From the cell containing the given text, extract its center point as (X, Y) coordinate. 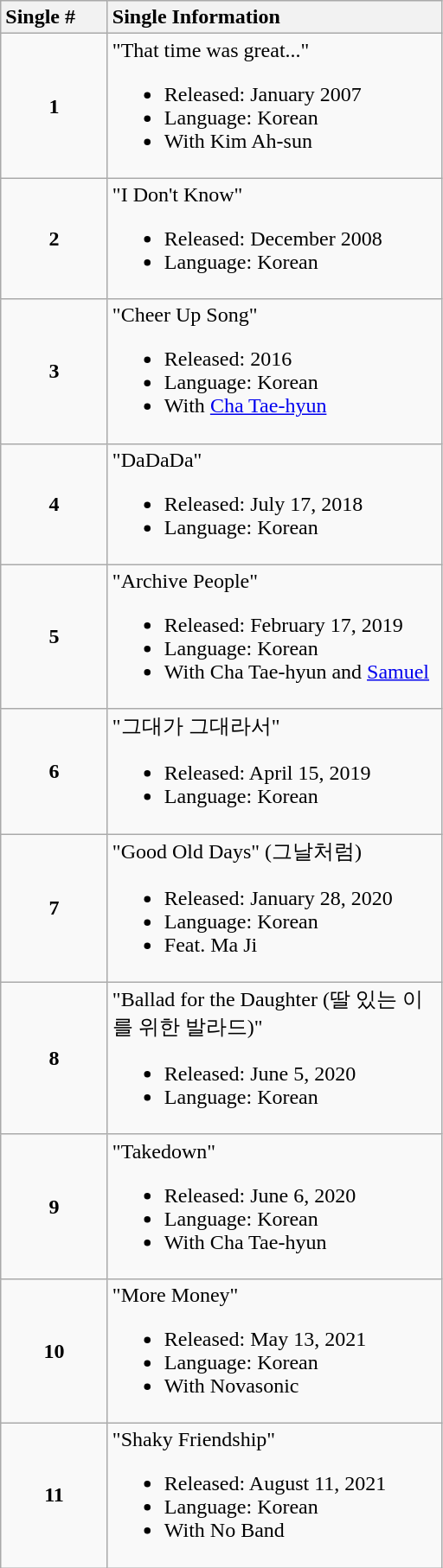
"Archive People"Released: February 17, 2019Language: KoreanWith Cha Tae-hyun and Samuel (274, 636)
"That time was great..."Released: January 2007Language: KoreanWith Kim Ah-sun (274, 105)
10 (55, 1350)
"I Don't Know"Released: December 2008Language: Korean (274, 239)
4 (55, 504)
7 (55, 908)
2 (55, 239)
"Shaky Friendship"Released: August 11, 2021Language: KoreanWith No Band (274, 1495)
Single # (55, 17)
3 (55, 372)
6 (55, 771)
5 (55, 636)
11 (55, 1495)
"Good Old Days" (그날처럼)Released: January 28, 2020Language: KoreanFeat. Ma Ji (274, 908)
Single Information (274, 17)
1 (55, 105)
"Cheer Up Song"Released: 2016Language: KoreanWith Cha Tae-hyun (274, 372)
"DaDaDa"Released: July 17, 2018Language: Korean (274, 504)
"그대가 그대라서"Released: April 15, 2019Language: Korean (274, 771)
"Takedown"Released: June 6, 2020Language: KoreanWith Cha Tae-hyun (274, 1207)
"More Money"Released: May 13, 2021Language: KoreanWith Novasonic (274, 1350)
9 (55, 1207)
8 (55, 1058)
"Ballad for the Daughter (딸 있는 이를 위한 발라드)"Released: June 5, 2020Language: Korean (274, 1058)
